Return the (x, y) coordinate for the center point of the cell that contains the specified text.  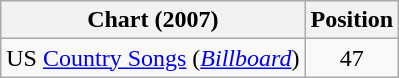
US Country Songs (Billboard) (153, 58)
Chart (2007) (153, 20)
Position (352, 20)
47 (352, 58)
